Return (x, y) of the center of cell containing provided text 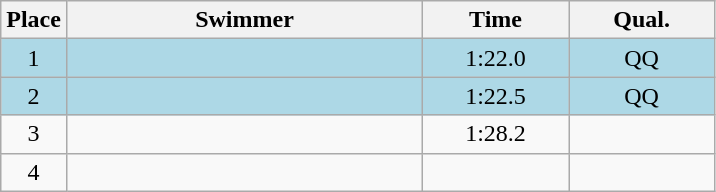
1:22.0 (496, 58)
1:28.2 (496, 134)
1:22.5 (496, 96)
Time (496, 20)
Place (34, 20)
Qual. (642, 20)
2 (34, 96)
1 (34, 58)
4 (34, 172)
Swimmer (244, 20)
3 (34, 134)
